For the text-containing cell, return its midpoint in (x, y) coordinate format. 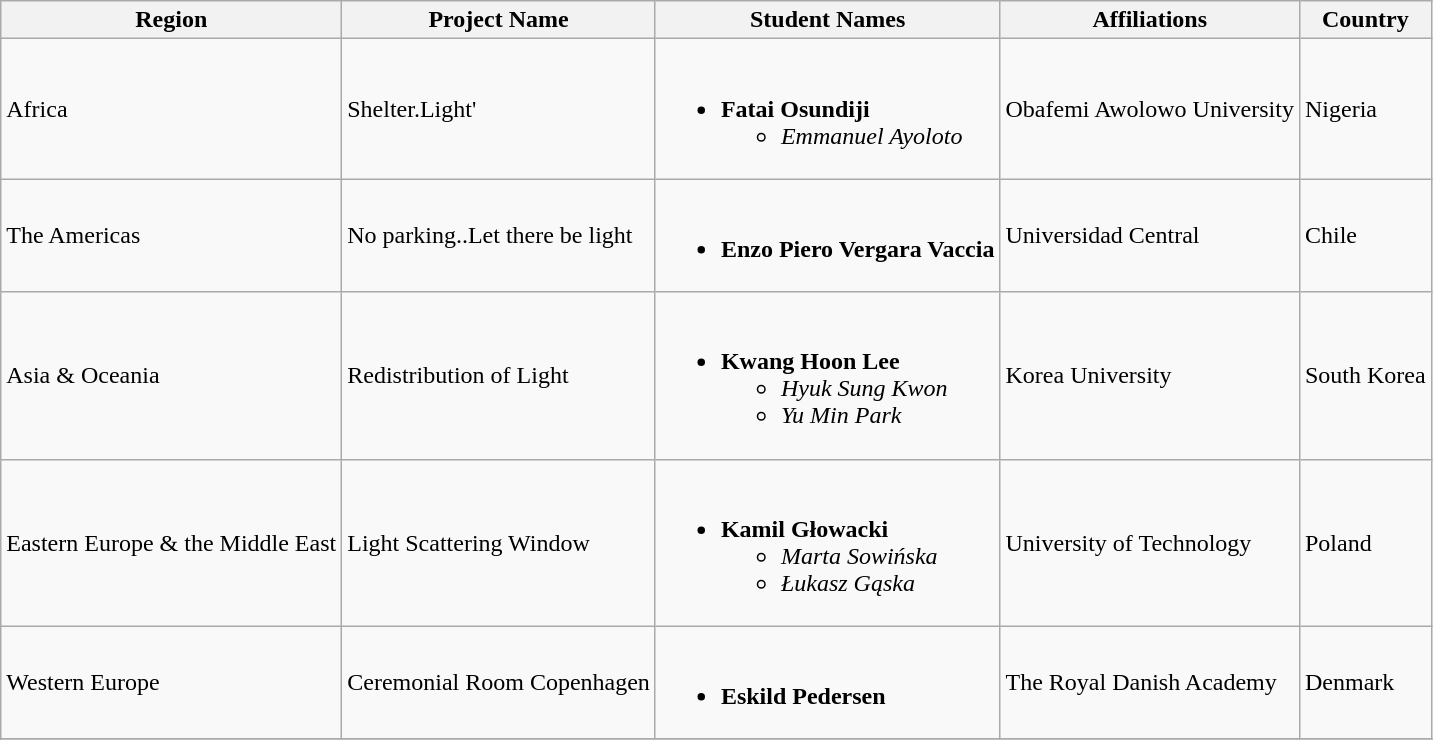
Light Scattering Window (499, 542)
Denmark (1365, 682)
Ceremonial Room Copenhagen (499, 682)
No parking..Let there be light (499, 236)
University of Technology (1150, 542)
Fatai OsundijiEmmanuel Ayoloto (828, 109)
Eastern Europe & the Middle East (172, 542)
Poland (1365, 542)
Nigeria (1365, 109)
South Korea (1365, 376)
Obafemi Awolowo University (1150, 109)
Universidad Central (1150, 236)
Chile (1365, 236)
Redistribution of Light (499, 376)
Asia & Oceania (172, 376)
Country (1365, 20)
Korea University (1150, 376)
Africa (172, 109)
The Royal Danish Academy (1150, 682)
Kwang Hoon LeeHyuk Sung KwonYu Min Park (828, 376)
Western Europe (172, 682)
Student Names (828, 20)
Enzo Piero Vergara Vaccia (828, 236)
Shelter.Light' (499, 109)
Kamil GłowackiMarta SowińskaŁukasz Gąska (828, 542)
Affiliations (1150, 20)
The Americas (172, 236)
Eskild Pedersen (828, 682)
Region (172, 20)
Project Name (499, 20)
